Identify which cell holds the provided text, then report its [X, Y] central coordinate. 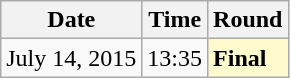
Time [175, 20]
Round [248, 20]
13:35 [175, 58]
July 14, 2015 [72, 58]
Date [72, 20]
Final [248, 58]
